Return (x, y) of the center of cell containing provided text 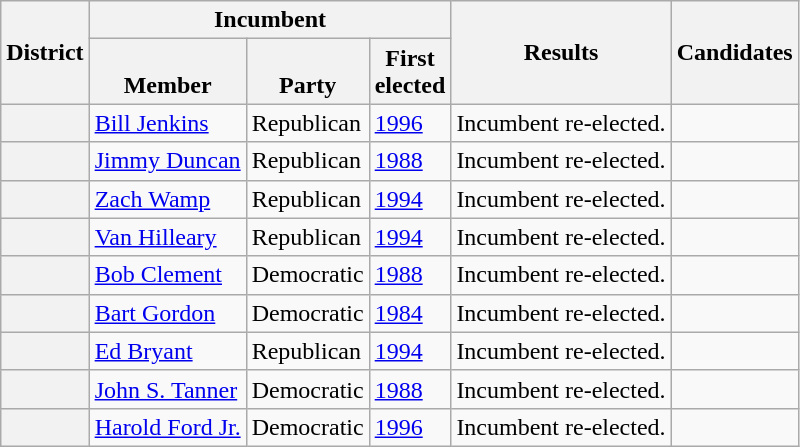
John S. Tanner (168, 389)
Results (561, 52)
Member (168, 72)
Zach Wamp (168, 199)
1984 (410, 313)
Bill Jenkins (168, 123)
Harold Ford Jr. (168, 427)
Incumbent (270, 20)
Bart Gordon (168, 313)
Bob Clement (168, 275)
Firstelected (410, 72)
Jimmy Duncan (168, 161)
Candidates (734, 52)
Van Hilleary (168, 237)
District (45, 52)
Party (308, 72)
Ed Bryant (168, 351)
